For the text-containing cell, return its midpoint in (X, Y) coordinate format. 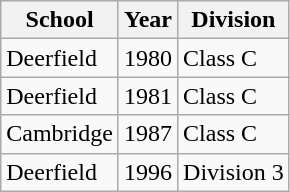
1996 (148, 172)
School (60, 20)
Cambridge (60, 134)
1981 (148, 96)
Division 3 (234, 172)
Division (234, 20)
1980 (148, 58)
1987 (148, 134)
Year (148, 20)
